Provide the (X, Y) coordinate of the cell's center where the given text is located.  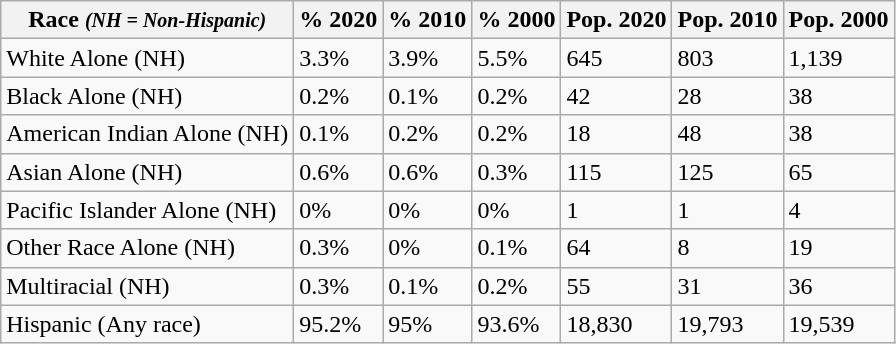
Black Alone (NH) (148, 96)
125 (728, 172)
19,539 (838, 324)
Multiracial (NH) (148, 286)
3.9% (428, 58)
31 (728, 286)
White Alone (NH) (148, 58)
% 2010 (428, 20)
803 (728, 58)
18,830 (616, 324)
American Indian Alone (NH) (148, 134)
95.2% (338, 324)
Pop. 2010 (728, 20)
Hispanic (Any race) (148, 324)
645 (616, 58)
55 (616, 286)
93.6% (516, 324)
18 (616, 134)
42 (616, 96)
3.3% (338, 58)
% 2000 (516, 20)
4 (838, 210)
% 2020 (338, 20)
65 (838, 172)
Pop. 2020 (616, 20)
Asian Alone (NH) (148, 172)
Pop. 2000 (838, 20)
5.5% (516, 58)
115 (616, 172)
48 (728, 134)
8 (728, 248)
19,793 (728, 324)
64 (616, 248)
Race (NH = Non-Hispanic) (148, 20)
1,139 (838, 58)
36 (838, 286)
28 (728, 96)
Pacific Islander Alone (NH) (148, 210)
Other Race Alone (NH) (148, 248)
95% (428, 324)
19 (838, 248)
